Pinpoint the cell where the given text exists, returning its [X, Y] midpoint coordinate. 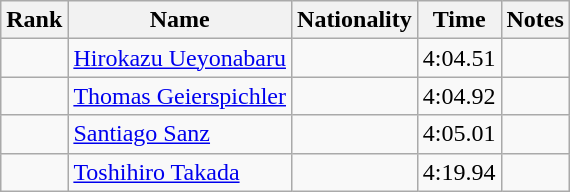
Thomas Geierspichler [180, 96]
Nationality [355, 20]
Hirokazu Ueyonabaru [180, 58]
Toshihiro Takada [180, 172]
Rank [34, 20]
Notes [535, 20]
Time [459, 20]
Santiago Sanz [180, 134]
Name [180, 20]
4:05.01 [459, 134]
4:19.94 [459, 172]
4:04.51 [459, 58]
4:04.92 [459, 96]
